Scan for the cell matching the given text and deliver its (X, Y) coordinate at center. 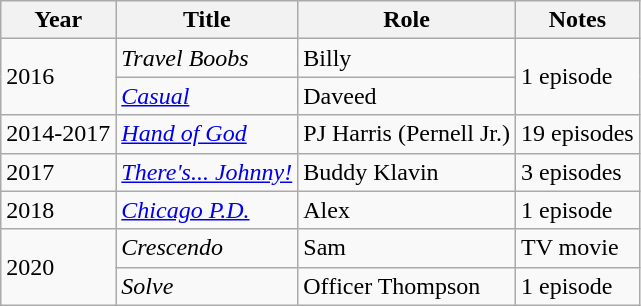
3 episodes (577, 172)
Officer Thompson (407, 286)
TV movie (577, 248)
PJ Harris (Pernell Jr.) (407, 134)
Crescendo (207, 248)
Sam (407, 248)
Year (58, 20)
Daveed (407, 96)
Notes (577, 20)
Title (207, 20)
Solve (207, 286)
There's... Johnny! (207, 172)
2017 (58, 172)
Buddy Klavin (407, 172)
Role (407, 20)
2014-2017 (58, 134)
Chicago P.D. (207, 210)
Travel Boobs (207, 58)
Hand of God (207, 134)
2016 (58, 77)
Casual (207, 96)
2020 (58, 267)
Alex (407, 210)
2018 (58, 210)
Billy (407, 58)
19 episodes (577, 134)
